Search for the cell housing the specified text and yield its [X, Y] center coordinate. 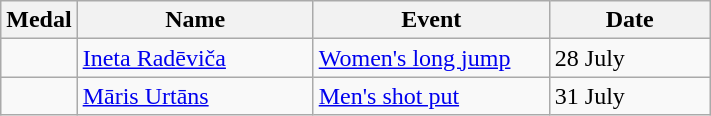
Event [431, 20]
Medal [39, 20]
31 July [630, 96]
Name [195, 20]
Date [630, 20]
Women's long jump [431, 58]
28 July [630, 58]
Men's shot put [431, 96]
Ineta Radēviča [195, 58]
Māris Urtāns [195, 96]
